Return the [X, Y] coordinate for the center point of the cell that contains the specified text.  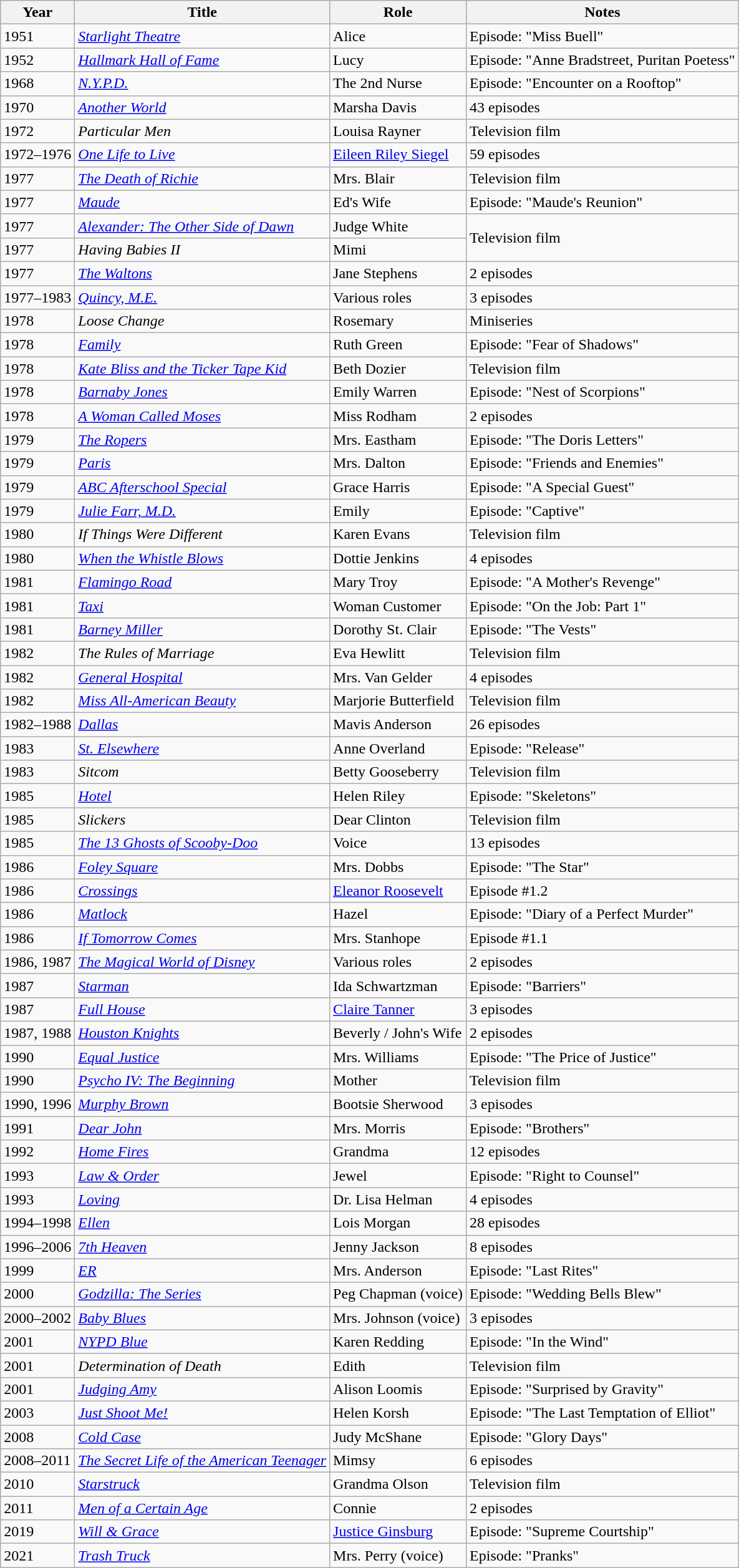
Louisa Rayner [398, 131]
Alexander: The Other Side of Dawn [202, 226]
Year [37, 12]
Full House [202, 1009]
1970 [37, 107]
Ida Schwartzman [398, 985]
Mother [398, 1081]
The Ropers [202, 440]
Loving [202, 1199]
Miss All-American Beauty [202, 701]
Episode: "Captive" [602, 511]
Episode: "The Vests" [602, 629]
Episode: "Fear of Shadows" [602, 345]
Eva Hewlitt [398, 653]
Helen Riley [398, 796]
Eileen Riley Siegel [398, 155]
13 episodes [602, 843]
Barney Miller [202, 629]
Cold Case [202, 1436]
Episode: "A Mother's Revenge" [602, 582]
Grace Harris [398, 487]
The Secret Life of the American Teenager [202, 1461]
Sitcom [202, 772]
Mrs. Williams [398, 1057]
Episode: "The Last Temptation of Elliot" [602, 1413]
Episode: "Last Rites" [602, 1270]
ABC Afterschool Special [202, 487]
Mrs. Morris [398, 1128]
Episode: "Encounter on a Rooftop" [602, 84]
Murphy Brown [202, 1105]
1952 [37, 60]
Godzilla: The Series [202, 1294]
Alison Loomis [398, 1389]
Ellen [202, 1223]
NYPD Blue [202, 1342]
Mrs. Van Gelder [398, 677]
Episode #1.1 [602, 938]
Karen Redding [398, 1342]
General Hospital [202, 677]
Alice [398, 36]
Mary Troy [398, 582]
Just Shoot Me! [202, 1413]
28 episodes [602, 1223]
Paris [202, 463]
Barnaby Jones [202, 392]
Title [202, 12]
Slickers [202, 820]
Grandma Olson [398, 1484]
2003 [37, 1413]
Mrs. Dalton [398, 463]
ER [202, 1270]
Men of a Certain Age [202, 1508]
Episode: "Glory Days" [602, 1436]
The 2nd Nurse [398, 84]
Baby Blues [202, 1318]
Notes [602, 12]
Role [398, 12]
Karen Evans [398, 535]
Mimi [398, 249]
The Magical World of Disney [202, 962]
Claire Tanner [398, 1009]
Beverly / John's Wife [398, 1033]
The Waltons [202, 273]
2010 [37, 1484]
43 episodes [602, 107]
Jane Stephens [398, 273]
Episode: "Anne Bradstreet, Puritan Poetess" [602, 60]
Family [202, 345]
Jenny Jackson [398, 1247]
Helen Korsh [398, 1413]
Grandma [398, 1152]
Mrs. Anderson [398, 1270]
Episode: "Right to Counsel" [602, 1176]
Judging Amy [202, 1389]
Episode: "On the Job: Part 1" [602, 606]
Emily Warren [398, 392]
Jewel [398, 1176]
Mrs. Blair [398, 178]
Eleanor Roosevelt [398, 891]
Episode: "The Doris Letters" [602, 440]
If Things Were Different [202, 535]
Voice [398, 843]
Starman [202, 985]
Episode: "Wedding Bells Blew" [602, 1294]
Dorothy St. Clair [398, 629]
1951 [37, 36]
Peg Chapman (voice) [398, 1294]
2008 [37, 1436]
1972 [37, 131]
Beth Dozier [398, 369]
Edith [398, 1365]
Loose Change [202, 321]
7th Heaven [202, 1247]
12 episodes [602, 1152]
Flamingo Road [202, 582]
Episode: "Barriers" [602, 985]
Mrs. Eastham [398, 440]
2019 [37, 1532]
1996–2006 [37, 1247]
Miss Rodham [398, 416]
N.Y.P.D. [202, 84]
2021 [37, 1556]
Episode: "The Price of Justice" [602, 1057]
Mrs. Johnson (voice) [398, 1318]
Maude [202, 202]
1987, 1988 [37, 1033]
Bootsie Sherwood [398, 1105]
Episode: "Friends and Enemies" [602, 463]
Houston Knights [202, 1033]
Dallas [202, 725]
Emily [398, 511]
Hazel [398, 914]
Episode: "A Special Guest" [602, 487]
Determination of Death [202, 1365]
Lois Morgan [398, 1223]
Woman Customer [398, 606]
Starstruck [202, 1484]
Episode: "Release" [602, 748]
1991 [37, 1128]
Episode: "Miss Buell" [602, 36]
Lucy [398, 60]
2008–2011 [37, 1461]
The Rules of Marriage [202, 653]
26 episodes [602, 725]
Rosemary [398, 321]
1972–1976 [37, 155]
2011 [37, 1508]
Mimsy [398, 1461]
Will & Grace [202, 1532]
Mrs. Dobbs [398, 867]
Quincy, M.E. [202, 298]
Hotel [202, 796]
The 13 Ghosts of Scooby-Doo [202, 843]
A Woman Called Moses [202, 416]
1968 [37, 84]
St. Elsewhere [202, 748]
Betty Gooseberry [398, 772]
6 episodes [602, 1461]
Trash Truck [202, 1556]
Starlight Theatre [202, 36]
The Death of Richie [202, 178]
Ed's Wife [398, 202]
Dr. Lisa Helman [398, 1199]
Episode: "Supreme Courtship" [602, 1532]
Judy McShane [398, 1436]
1994–1998 [37, 1223]
Episode: "Brothers" [602, 1128]
Episode: "Surprised by Gravity" [602, 1389]
Dear Clinton [398, 820]
Anne Overland [398, 748]
2000 [37, 1294]
Ruth Green [398, 345]
Hallmark Hall of Fame [202, 60]
Episode: "In the Wind" [602, 1342]
Having Babies II [202, 249]
2000–2002 [37, 1318]
Episode: "Pranks" [602, 1556]
1992 [37, 1152]
Marjorie Butterfield [398, 701]
Episode: "Skeletons" [602, 796]
Particular Men [202, 131]
Psycho IV: The Beginning [202, 1081]
When the Whistle Blows [202, 558]
Justice Ginsburg [398, 1532]
Episode: "Maude's Reunion" [602, 202]
Dear John [202, 1128]
Mrs. Stanhope [398, 938]
Dottie Jenkins [398, 558]
59 episodes [602, 155]
If Tomorrow Comes [202, 938]
Law & Order [202, 1176]
Connie [398, 1508]
1986, 1987 [37, 962]
Mavis Anderson [398, 725]
Julie Farr, M.D. [202, 511]
Equal Justice [202, 1057]
Miniseries [602, 321]
One Life to Live [202, 155]
Matlock [202, 914]
Crossings [202, 891]
Taxi [202, 606]
Judge White [398, 226]
Episode: "Diary of a Perfect Murder" [602, 914]
Episode: "The Star" [602, 867]
Mrs. Perry (voice) [398, 1556]
Kate Bliss and the Ticker Tape Kid [202, 369]
Home Fires [202, 1152]
Foley Square [202, 867]
1977–1983 [37, 298]
1999 [37, 1270]
1982–1988 [37, 725]
Episode #1.2 [602, 891]
Episode: "Nest of Scorpions" [602, 392]
1990, 1996 [37, 1105]
Marsha Davis [398, 107]
Another World [202, 107]
8 episodes [602, 1247]
